Return (X, Y) of the center of cell containing provided text 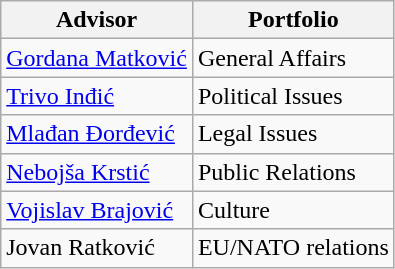
Political Issues (293, 96)
Jovan Ratković (97, 248)
Mlađan Đorđević (97, 134)
General Affairs (293, 58)
Culture (293, 210)
Public Relations (293, 172)
Gordana Matković (97, 58)
Portfolio (293, 20)
Legal Issues (293, 134)
Advisor (97, 20)
EU/NATO relations (293, 248)
Vojislav Brajović (97, 210)
Nebojša Krstić (97, 172)
Trivo Inđić (97, 96)
